Return [X, Y] of the center of cell containing provided text 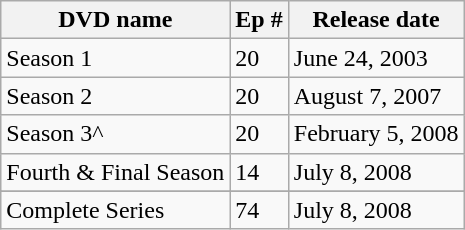
Season 3^ [116, 134]
Season 1 [116, 58]
Complete Series [116, 210]
June 24, 2003 [376, 58]
August 7, 2007 [376, 96]
February 5, 2008 [376, 134]
14 [259, 172]
Season 2 [116, 96]
Ep # [259, 20]
DVD name [116, 20]
Release date [376, 20]
74 [259, 210]
Fourth & Final Season [116, 172]
